For the text-containing cell, return its midpoint in [x, y] coordinate format. 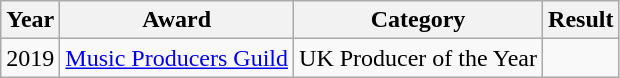
Award [177, 20]
Year [30, 20]
2019 [30, 58]
UK Producer of the Year [418, 58]
Result [581, 20]
Category [418, 20]
Music Producers Guild [177, 58]
